From the cell containing the given text, extract its center point as (X, Y) coordinate. 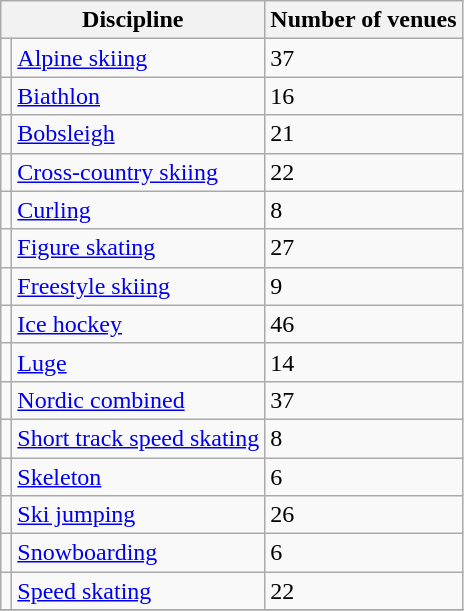
Freestyle skiing (138, 286)
21 (364, 134)
26 (364, 515)
Nordic combined (138, 400)
9 (364, 286)
Speed skating (138, 591)
Discipline (133, 20)
Curling (138, 210)
Figure skating (138, 248)
27 (364, 248)
Biathlon (138, 96)
Short track speed skating (138, 438)
Number of venues (364, 20)
Ski jumping (138, 515)
Cross-country skiing (138, 172)
Ice hockey (138, 324)
Bobsleigh (138, 134)
Skeleton (138, 477)
Alpine skiing (138, 58)
16 (364, 96)
Luge (138, 362)
Snowboarding (138, 553)
46 (364, 324)
14 (364, 362)
